Search for the cell housing the specified text and yield its [x, y] center coordinate. 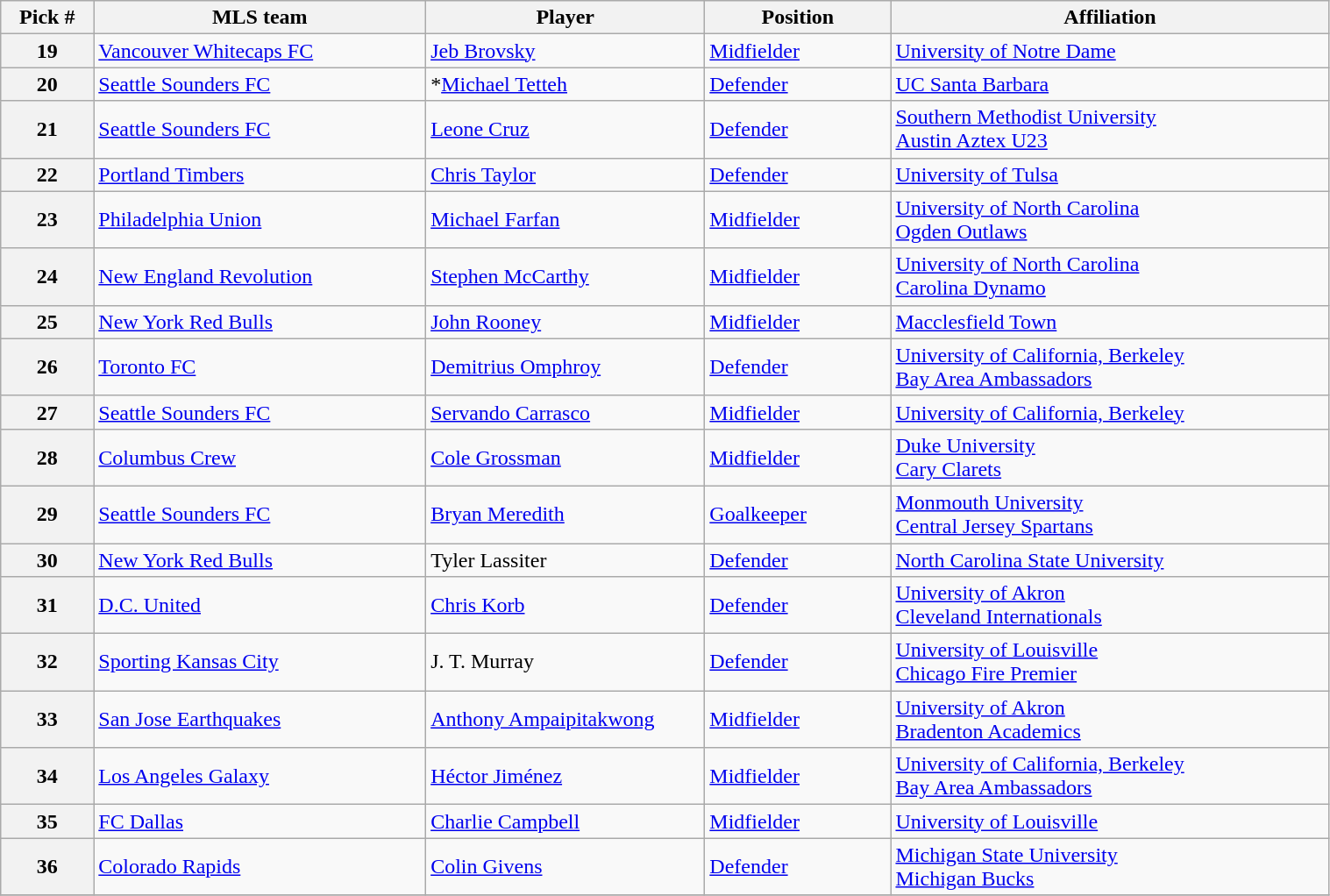
Stephen McCarthy [565, 277]
University of California, Berkeley [1110, 412]
Servando Carrasco [565, 412]
*Michael Tetteh [565, 84]
D.C. United [260, 605]
FC Dallas [260, 821]
Philadelphia Union [260, 219]
John Rooney [565, 322]
Position [798, 18]
Leone Cruz [565, 130]
Héctor Jiménez [565, 777]
36 [47, 866]
University of North CarolinaOgden Outlaws [1110, 219]
Cole Grossman [565, 458]
University of AkronBradenton Academics [1110, 719]
Portland Timbers [260, 174]
19 [47, 51]
Macclesfield Town [1110, 322]
Goalkeeper [798, 514]
Michigan State UniversityMichigan Bucks [1110, 866]
20 [47, 84]
University of LouisvilleChicago Fire Premier [1110, 663]
Monmouth UniversityCentral Jersey Spartans [1110, 514]
San Jose Earthquakes [260, 719]
Bryan Meredith [565, 514]
31 [47, 605]
Southern Methodist UniversityAustin Aztex U23 [1110, 130]
Affiliation [1110, 18]
Pick # [47, 18]
26 [47, 366]
Colorado Rapids [260, 866]
32 [47, 663]
Colin Givens [565, 866]
Los Angeles Galaxy [260, 777]
MLS team [260, 18]
24 [47, 277]
J. T. Murray [565, 663]
New England Revolution [260, 277]
34 [47, 777]
30 [47, 560]
33 [47, 719]
22 [47, 174]
27 [47, 412]
Columbus Crew [260, 458]
Vancouver Whitecaps FC [260, 51]
Sporting Kansas City [260, 663]
Duke UniversityCary Clarets [1110, 458]
North Carolina State University [1110, 560]
UC Santa Barbara [1110, 84]
Player [565, 18]
University of Louisville [1110, 821]
University of Notre Dame [1110, 51]
Toronto FC [260, 366]
University of AkronCleveland Internationals [1110, 605]
Michael Farfan [565, 219]
Jeb Brovsky [565, 51]
Tyler Lassiter [565, 560]
Charlie Campbell [565, 821]
University of Tulsa [1110, 174]
Anthony Ampaipitakwong [565, 719]
29 [47, 514]
35 [47, 821]
Chris Korb [565, 605]
28 [47, 458]
University of North CarolinaCarolina Dynamo [1110, 277]
Chris Taylor [565, 174]
Demitrius Omphroy [565, 366]
25 [47, 322]
23 [47, 219]
21 [47, 130]
